Search for the cell housing the specified text and yield its [x, y] center coordinate. 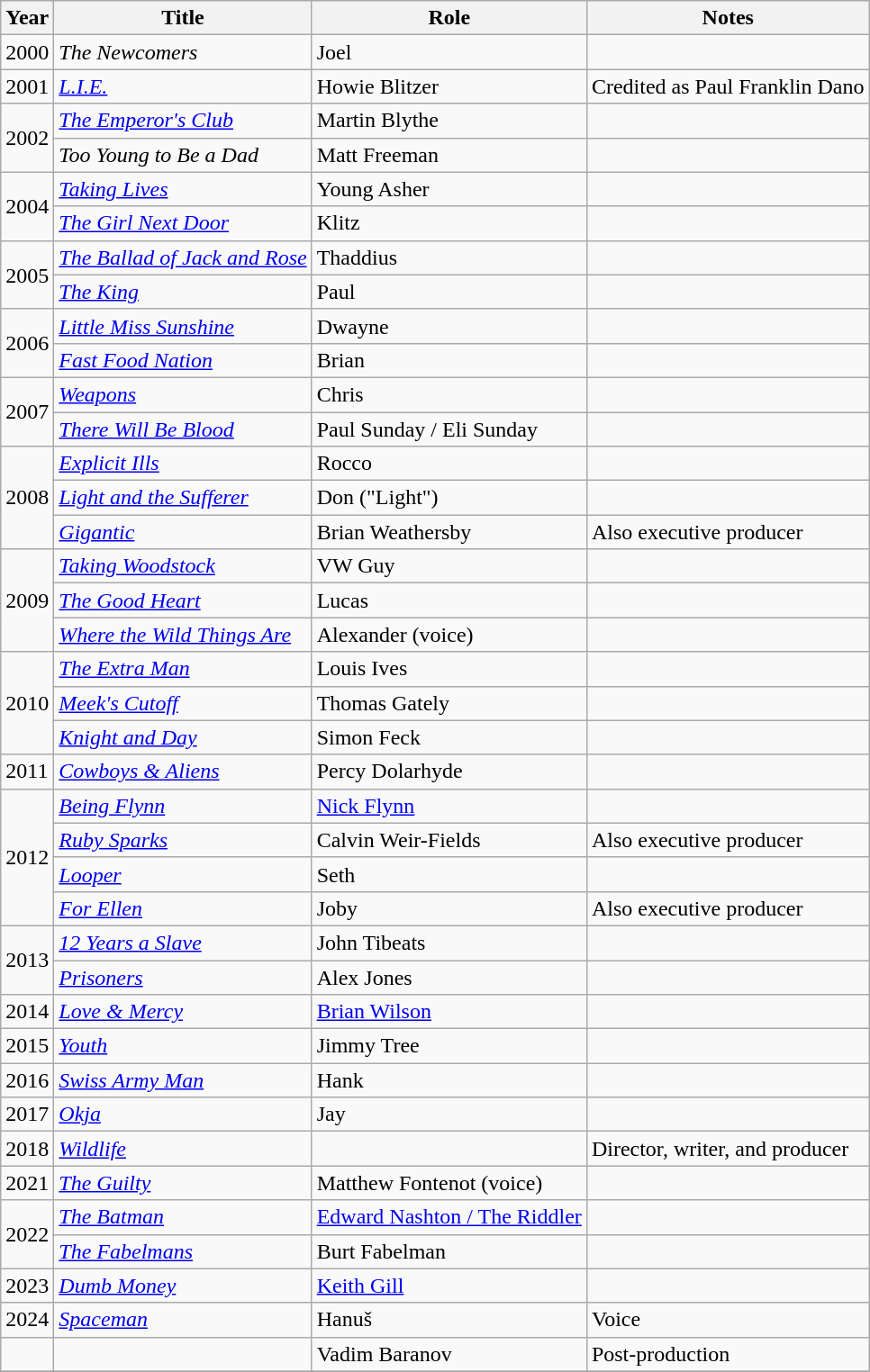
2024 [27, 1320]
2004 [27, 206]
2009 [27, 600]
Matthew Fontenot (voice) [449, 1183]
Vadim Baranov [449, 1354]
Seth [449, 874]
Credited as Paul Franklin Dano [728, 86]
Year [27, 18]
Paul [449, 292]
Don ("Light") [449, 498]
Explicit Ills [183, 464]
VW Guy [449, 566]
Thaddius [449, 257]
Looper [183, 874]
The Girl Next Door [183, 223]
Hanuš [449, 1320]
The Guilty [183, 1183]
Calvin Weir-Fields [449, 840]
Rocco [449, 464]
Fast Food Nation [183, 360]
Cowboys & Aliens [183, 772]
There Will Be Blood [183, 429]
Notes [728, 18]
L.I.E. [183, 86]
2018 [27, 1149]
Burt Fabelman [449, 1251]
Voice [728, 1320]
Too Young to Be a Dad [183, 155]
2000 [27, 52]
Nick Flynn [449, 806]
2011 [27, 772]
Youth [183, 1046]
Lucas [449, 600]
2022 [27, 1234]
2015 [27, 1046]
The Good Heart [183, 600]
Paul Sunday / Eli Sunday [449, 429]
Brian [449, 360]
2016 [27, 1080]
Taking Lives [183, 189]
Chris [449, 394]
Little Miss Sunshine [183, 326]
Spaceman [183, 1320]
Dwayne [449, 326]
The Fabelmans [183, 1251]
Dumb Money [183, 1286]
12 Years a Slave [183, 943]
Jimmy Tree [449, 1046]
Joel [449, 52]
2010 [27, 703]
Louis Ives [449, 669]
For Ellen [183, 908]
Brian Weathersby [449, 532]
2007 [27, 411]
2021 [27, 1183]
Okja [183, 1115]
Knight and Day [183, 737]
Prisoners [183, 977]
2017 [27, 1115]
Joby [449, 908]
Edward Nashton / The Riddler [449, 1217]
Wildlife [183, 1149]
Thomas Gately [449, 703]
Young Asher [449, 189]
Love & Mercy [183, 1012]
Howie Blitzer [449, 86]
The Newcomers [183, 52]
Jay [449, 1115]
2006 [27, 343]
2012 [27, 857]
2014 [27, 1012]
Meek's Cutoff [183, 703]
Swiss Army Man [183, 1080]
Alex Jones [449, 977]
2005 [27, 275]
The Extra Man [183, 669]
Where the Wild Things Are [183, 635]
The King [183, 292]
2013 [27, 960]
Light and the Sufferer [183, 498]
Taking Woodstock [183, 566]
Director, writer, and producer [728, 1149]
Klitz [449, 223]
The Ballad of Jack and Rose [183, 257]
The Batman [183, 1217]
Brian Wilson [449, 1012]
Weapons [183, 394]
Percy Dolarhyde [449, 772]
Being Flynn [183, 806]
Role [449, 18]
Gigantic [183, 532]
2023 [27, 1286]
Matt Freeman [449, 155]
John Tibeats [449, 943]
Ruby Sparks [183, 840]
Keith Gill [449, 1286]
2001 [27, 86]
Hank [449, 1080]
Alexander (voice) [449, 635]
2002 [27, 138]
2008 [27, 498]
Title [183, 18]
The Emperor's Club [183, 121]
Simon Feck [449, 737]
Post-production [728, 1354]
Martin Blythe [449, 121]
